Search for the cell housing the specified text and yield its (X, Y) center coordinate. 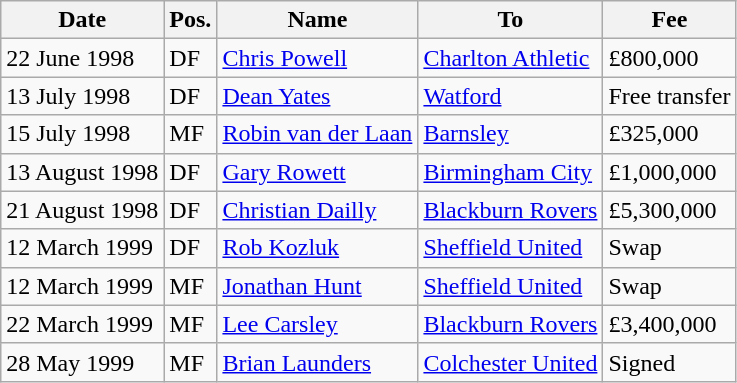
Date (82, 20)
Lee Carsley (318, 324)
Chris Powell (318, 58)
To (510, 20)
Brian Launders (318, 362)
22 June 1998 (82, 58)
£800,000 (670, 58)
21 August 1998 (82, 210)
Robin van der Laan (318, 134)
Signed (670, 362)
£1,000,000 (670, 172)
Gary Rowett (318, 172)
Birmingham City (510, 172)
Free transfer (670, 96)
Colchester United (510, 362)
Christian Dailly (318, 210)
15 July 1998 (82, 134)
Charlton Athletic (510, 58)
Watford (510, 96)
£3,400,000 (670, 324)
£325,000 (670, 134)
22 March 1999 (82, 324)
Barnsley (510, 134)
28 May 1999 (82, 362)
Pos. (190, 20)
Dean Yates (318, 96)
Rob Kozluk (318, 248)
Fee (670, 20)
13 July 1998 (82, 96)
£5,300,000 (670, 210)
Jonathan Hunt (318, 286)
13 August 1998 (82, 172)
Name (318, 20)
